Return (x, y) of the center of cell containing provided text 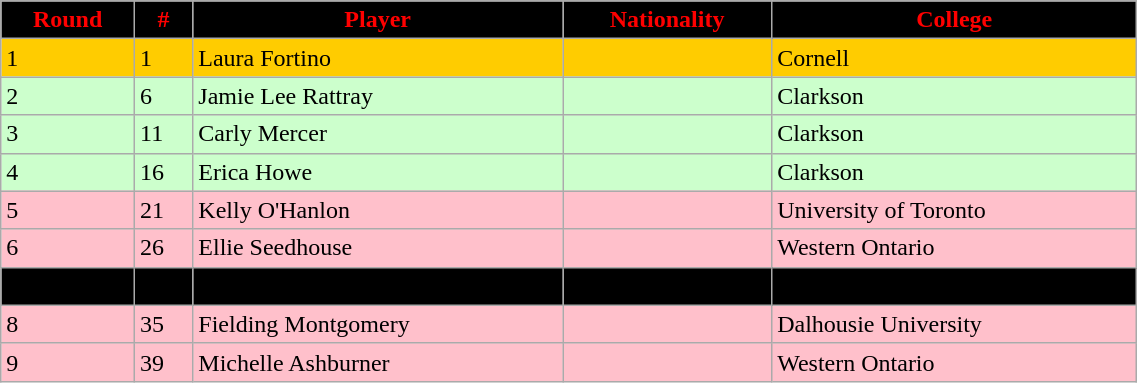
9 (68, 362)
Kelly O'Hanlon (378, 210)
4 (68, 172)
Laura Fortino (378, 58)
Jennifer Ward (378, 286)
31 (163, 286)
5 (68, 210)
7 (68, 286)
Erica Howe (378, 172)
Nationality (668, 20)
3 (68, 134)
University of Toronto (954, 210)
2 (68, 96)
39 (163, 362)
# (163, 20)
Cornell (954, 58)
11 (163, 134)
Round (68, 20)
16 (163, 172)
21 (163, 210)
Player (378, 20)
Jamie Lee Rattray (378, 96)
35 (163, 324)
Fielding Montgomery (378, 324)
8 (68, 324)
Dalhousie University (954, 324)
26 (163, 248)
Ellie Seedhouse (378, 248)
College (954, 20)
Carly Mercer (378, 134)
Michelle Ashburner (378, 362)
